Determine the (X, Y) coordinate at the center of the cell enclosing the given text.  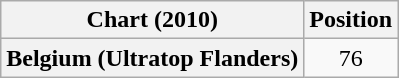
Belgium (Ultratop Flanders) (152, 58)
Chart (2010) (152, 20)
Position (351, 20)
76 (351, 58)
